From the cell containing the given text, extract its center point as (x, y) coordinate. 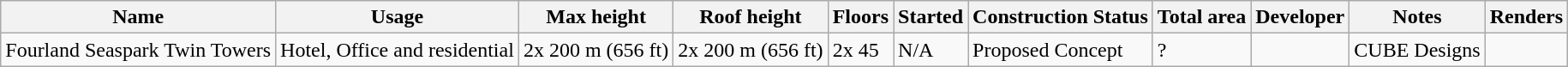
CUBE Designs (1417, 50)
Hotel, Office and residential (398, 50)
Max height (595, 17)
Renders (1526, 17)
2x 45 (860, 50)
Developer (1301, 17)
Roof height (751, 17)
Total area (1201, 17)
? (1201, 50)
N/A (931, 50)
Started (931, 17)
Floors (860, 17)
Notes (1417, 17)
Fourland Seaspark Twin Towers (139, 50)
Name (139, 17)
Construction Status (1061, 17)
Usage (398, 17)
Proposed Concept (1061, 50)
